Return (X, Y) of the center of cell containing provided text 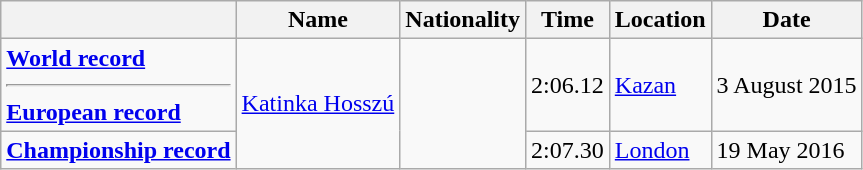
Nationality (463, 20)
Katinka Hosszú (318, 104)
Time (568, 20)
2:06.12 (568, 85)
Kazan (660, 85)
World recordEuropean record (118, 85)
Name (318, 20)
2:07.30 (568, 150)
Championship record (118, 150)
19 May 2016 (786, 150)
London (660, 150)
3 August 2015 (786, 85)
Date (786, 20)
Location (660, 20)
